Pinpoint the cell where the given text exists, returning its (X, Y) midpoint coordinate. 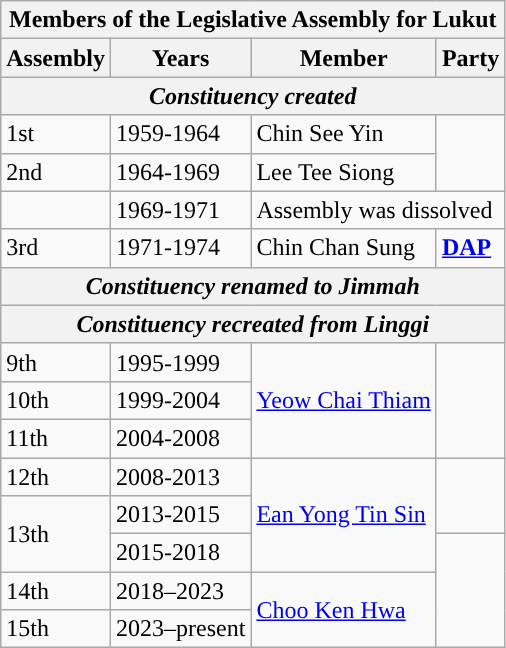
Party (470, 58)
1995-1999 (180, 362)
Chin See Yin (344, 134)
DAP (470, 248)
2023–present (180, 629)
Member (344, 58)
9th (56, 362)
2015-2018 (180, 553)
2nd (56, 172)
Ean Yong Tin Sin (344, 515)
10th (56, 400)
12th (56, 477)
Choo Ken Hwa (344, 610)
Constituency created (253, 96)
1999-2004 (180, 400)
Constituency recreated from Linggi (253, 324)
Assembly was dissolved (378, 210)
3rd (56, 248)
2018–2023 (180, 591)
1971-1974 (180, 248)
Lee Tee Siong (344, 172)
2008-2013 (180, 477)
Members of the Legislative Assembly for Lukut (253, 20)
Yeow Chai Thiam (344, 400)
14th (56, 591)
1964-1969 (180, 172)
13th (56, 534)
1st (56, 134)
1969-1971 (180, 210)
2004-2008 (180, 438)
11th (56, 438)
1959-1964 (180, 134)
Assembly (56, 58)
15th (56, 629)
Chin Chan Sung (344, 248)
Constituency renamed to Jimmah (253, 286)
Years (180, 58)
2013-2015 (180, 515)
